Capture the cell that displays the provided text and extract its [X, Y] central coordinate. 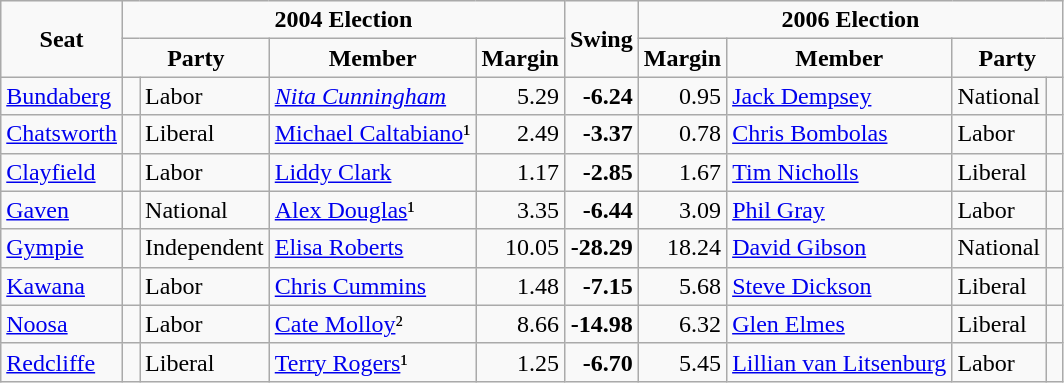
1.48 [520, 286]
Clayfield [62, 172]
-6.24 [601, 96]
-6.44 [601, 210]
Nita Cunningham [372, 96]
-7.15 [601, 286]
-2.85 [601, 172]
0.78 [682, 134]
Kawana [62, 286]
Noosa [62, 324]
Independent [205, 248]
18.24 [682, 248]
Lillian van Litsenburg [840, 362]
5.68 [682, 286]
Redcliffe [62, 362]
0.95 [682, 96]
Chris Cummins [372, 286]
Chris Bombolas [840, 134]
5.29 [520, 96]
Gaven [62, 210]
Glen Elmes [840, 324]
Terry Rogers¹ [372, 362]
-14.98 [601, 324]
Cate Molloy² [372, 324]
2.49 [520, 134]
1.17 [520, 172]
Jack Dempsey [840, 96]
Swing [601, 39]
Phil Gray [840, 210]
Liddy Clark [372, 172]
10.05 [520, 248]
1.25 [520, 362]
1.67 [682, 172]
3.09 [682, 210]
3.35 [520, 210]
Gympie [62, 248]
-3.37 [601, 134]
Steve Dickson [840, 286]
Michael Caltabiano¹ [372, 134]
Bundaberg [62, 96]
8.66 [520, 324]
6.32 [682, 324]
Seat [62, 39]
Elisa Roberts [372, 248]
David Gibson [840, 248]
5.45 [682, 362]
Alex Douglas¹ [372, 210]
2006 Election [850, 20]
Chatsworth [62, 134]
Tim Nicholls [840, 172]
-6.70 [601, 362]
-28.29 [601, 248]
2004 Election [343, 20]
